For the text-containing cell, return its midpoint in (X, Y) coordinate format. 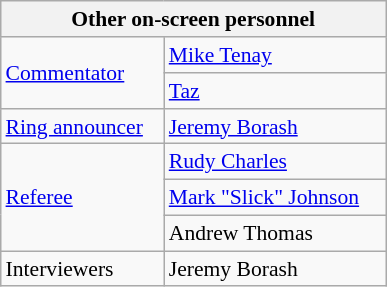
Rudy Charles (275, 162)
Interviewers (82, 269)
Referee (82, 198)
Taz (275, 91)
Andrew Thomas (275, 233)
Mike Tenay (275, 55)
Commentator (82, 72)
Ring announcer (82, 126)
Mark "Slick" Johnson (275, 197)
Other on-screen personnel (194, 19)
